Capture the cell that displays the provided text and extract its (x, y) central coordinate. 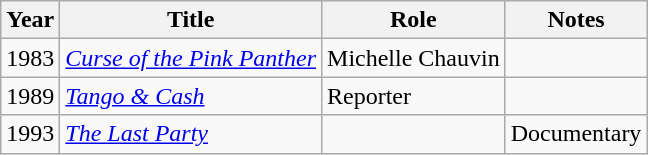
1983 (30, 58)
Reporter (414, 96)
1993 (30, 134)
Notes (576, 20)
Tango & Cash (191, 96)
1989 (30, 96)
Title (191, 20)
Documentary (576, 134)
The Last Party (191, 134)
Curse of the Pink Panther (191, 58)
Michelle Chauvin (414, 58)
Role (414, 20)
Year (30, 20)
